Return (x, y) of the center of cell containing provided text 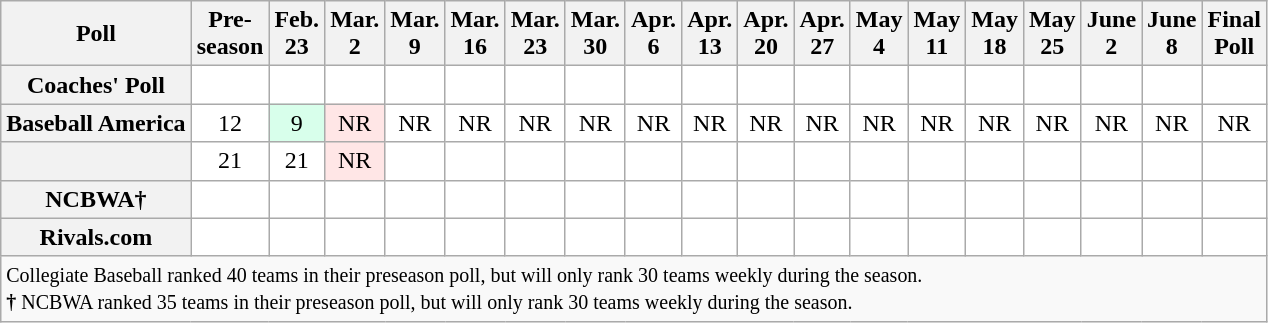
Baseball America (96, 123)
Mar.23 (535, 34)
Apr.13 (710, 34)
Coaches' Poll (96, 85)
Pre-season (230, 34)
Mar.30 (595, 34)
Feb.23 (297, 34)
June8 (1172, 34)
FinalPoll (1234, 34)
Mar.9 (415, 34)
12 (230, 123)
Poll (96, 34)
May11 (937, 34)
May4 (879, 34)
Apr.6 (653, 34)
NCBWA† (96, 199)
May18 (995, 34)
May25 (1052, 34)
Apr.27 (822, 34)
9 (297, 123)
Apr.20 (766, 34)
Mar.16 (475, 34)
June2 (1111, 34)
Mar.2 (355, 34)
Rivals.com (96, 237)
